From the cell containing the given text, extract its center point as [x, y] coordinate. 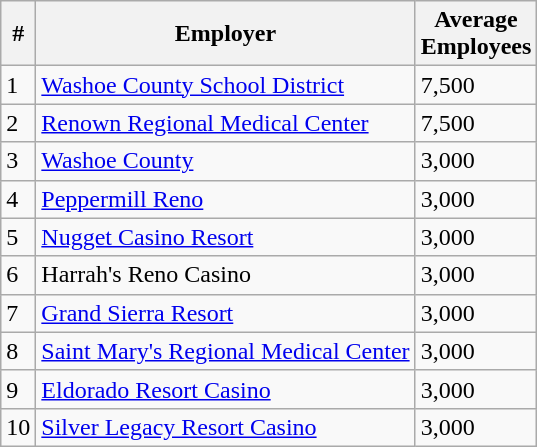
Silver Legacy Resort Casino [226, 427]
Employer [226, 34]
3 [18, 161]
6 [18, 275]
AverageEmployees [476, 34]
10 [18, 427]
9 [18, 389]
Saint Mary's Regional Medical Center [226, 351]
Nugget Casino Resort [226, 237]
Washoe County [226, 161]
Renown Regional Medical Center [226, 123]
8 [18, 351]
1 [18, 85]
2 [18, 123]
5 [18, 237]
Eldorado Resort Casino [226, 389]
Grand Sierra Resort [226, 313]
Washoe County School District [226, 85]
Harrah's Reno Casino [226, 275]
Peppermill Reno [226, 199]
7 [18, 313]
# [18, 34]
4 [18, 199]
